Pinpoint the cell where the given text exists, returning its [x, y] midpoint coordinate. 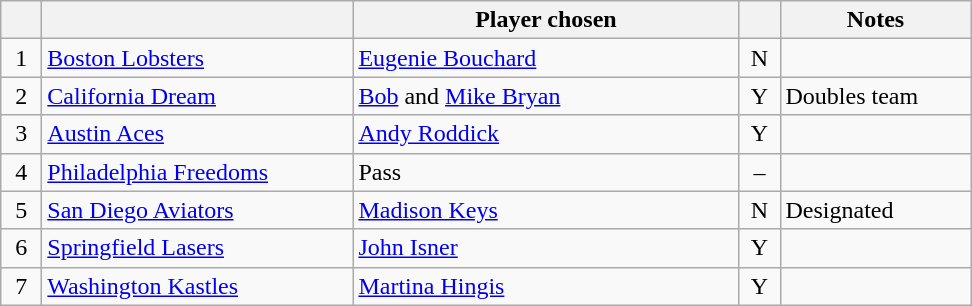
2 [22, 96]
4 [22, 172]
John Isner [546, 248]
California Dream [198, 96]
1 [22, 58]
Pass [546, 172]
6 [22, 248]
Martina Hingis [546, 286]
San Diego Aviators [198, 210]
Madison Keys [546, 210]
Bob and Mike Bryan [546, 96]
Eugenie Bouchard [546, 58]
Andy Roddick [546, 134]
Boston Lobsters [198, 58]
Player chosen [546, 20]
Washington Kastles [198, 286]
Springfield Lasers [198, 248]
7 [22, 286]
Notes [876, 20]
5 [22, 210]
Austin Aces [198, 134]
Doubles team [876, 96]
Designated [876, 210]
Philadelphia Freedoms [198, 172]
3 [22, 134]
– [760, 172]
